Find where the given text appears and provide that cell's center as [X, Y] coordinate. 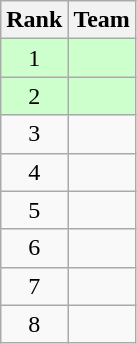
6 [34, 248]
2 [34, 96]
5 [34, 210]
4 [34, 172]
7 [34, 286]
3 [34, 134]
Team [102, 20]
1 [34, 58]
Rank [34, 20]
8 [34, 324]
